Detect which cell encompasses the target text, then output its [x, y] center coordinate. 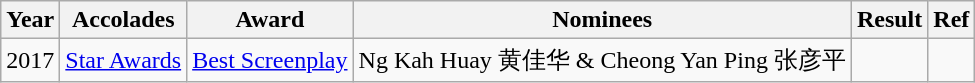
Ng Kah Huay 黄佳华 & Cheong Yan Ping 张彦平 [602, 60]
Result [889, 20]
Award [270, 20]
Accolades [124, 20]
Best Screenplay [270, 60]
Ref [952, 20]
Star Awards [124, 60]
2017 [30, 60]
Nominees [602, 20]
Year [30, 20]
